Search for the cell housing the specified text and yield its (x, y) center coordinate. 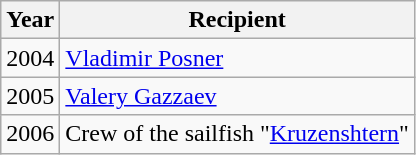
Year (30, 20)
Crew of the sailfish "Kruzenshtern" (238, 134)
Vladimir Posner (238, 58)
2006 (30, 134)
Recipient (238, 20)
2004 (30, 58)
2005 (30, 96)
Valery Gazzaev (238, 96)
